Return [x, y] of the center of cell containing provided text 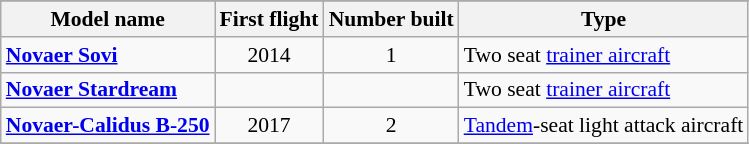
1 [392, 55]
First flight [270, 19]
Novaer Sovi [108, 55]
2 [392, 126]
2017 [270, 126]
Type [604, 19]
Novaer Stardream [108, 90]
Model name [108, 19]
Number built [392, 19]
Tandem-seat light attack aircraft [604, 126]
2014 [270, 55]
Novaer-Calidus B-250 [108, 126]
